Detect which cell encompasses the target text, then output its [x, y] center coordinate. 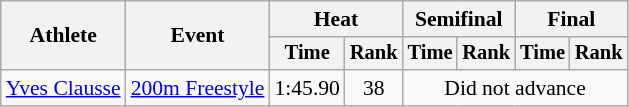
Yves Clausse [64, 88]
200m Freestyle [198, 88]
1:45.90 [306, 88]
Heat [336, 19]
Semifinal [459, 19]
Final [571, 19]
Athlete [64, 36]
Event [198, 36]
Did not advance [516, 88]
38 [374, 88]
